Locate the cell with the specified text and output its (X, Y) center coordinate. 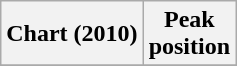
Peakposition (189, 34)
Chart (2010) (72, 34)
